Pinpoint the cell where the given text exists, returning its (x, y) midpoint coordinate. 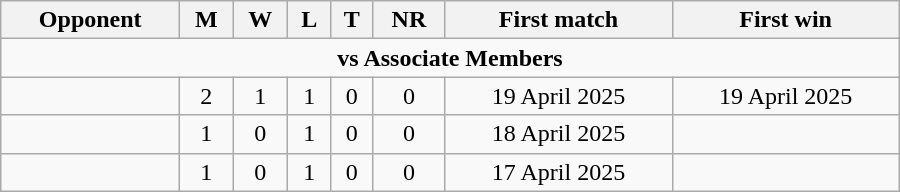
W (260, 20)
First match (558, 20)
17 April 2025 (558, 172)
vs Associate Members (450, 58)
18 April 2025 (558, 134)
T (352, 20)
NR (409, 20)
First win (786, 20)
M (206, 20)
Opponent (90, 20)
2 (206, 96)
L (310, 20)
